Return the (x, y) coordinate for the center point of the cell that contains the specified text.  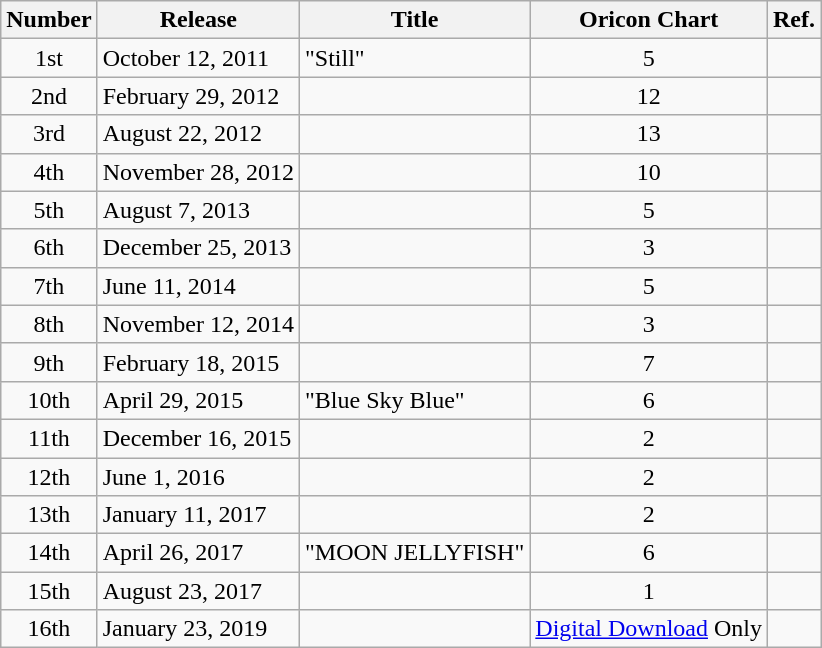
January 11, 2017 (198, 515)
Title (415, 20)
14th (49, 553)
1 (649, 591)
3rd (49, 134)
August 23, 2017 (198, 591)
"MOON JELLYFISH" (415, 553)
Number (49, 20)
10 (649, 172)
"Still" (415, 58)
December 25, 2013 (198, 248)
12 (649, 96)
October 12, 2011 (198, 58)
8th (49, 324)
16th (49, 629)
Digital Download Only (649, 629)
1st (49, 58)
Oricon Chart (649, 20)
9th (49, 362)
12th (49, 477)
13 (649, 134)
June 11, 2014 (198, 286)
January 23, 2019 (198, 629)
2nd (49, 96)
February 29, 2012 (198, 96)
5th (49, 210)
December 16, 2015 (198, 438)
10th (49, 400)
November 12, 2014 (198, 324)
November 28, 2012 (198, 172)
13th (49, 515)
Ref. (794, 20)
15th (49, 591)
August 7, 2013 (198, 210)
April 26, 2017 (198, 553)
Release (198, 20)
June 1, 2016 (198, 477)
7 (649, 362)
August 22, 2012 (198, 134)
February 18, 2015 (198, 362)
"Blue Sky Blue" (415, 400)
4th (49, 172)
11th (49, 438)
6th (49, 248)
April 29, 2015 (198, 400)
7th (49, 286)
